Extract the [X, Y] coordinate from the center of the cell holding the provided text.  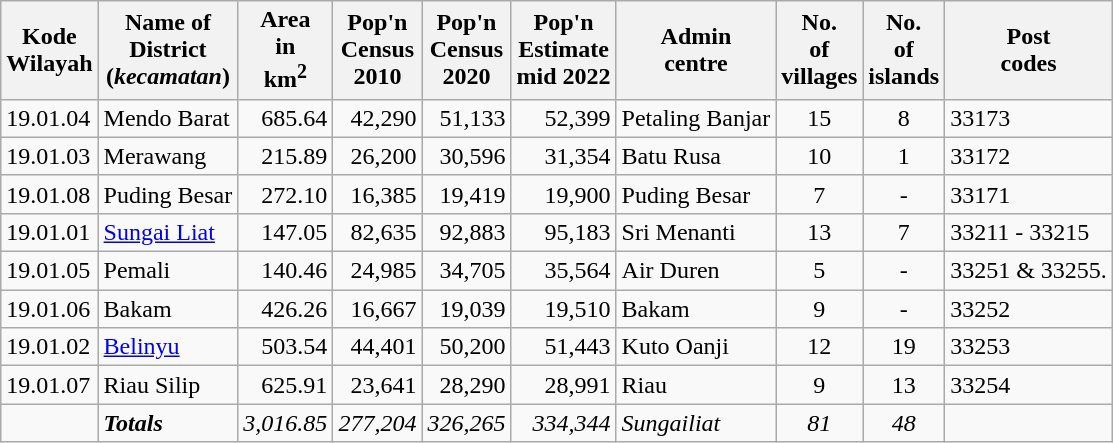
19.01.04 [50, 118]
Area in km2 [286, 50]
140.46 [286, 271]
Batu Rusa [696, 156]
Name ofDistrict (kecamatan) [168, 50]
19.01.02 [50, 347]
33253 [1029, 347]
19.01.06 [50, 309]
Sungailiat [696, 423]
1 [904, 156]
44,401 [378, 347]
33251 & 33255. [1029, 271]
147.05 [286, 232]
35,564 [564, 271]
Totals [168, 423]
81 [820, 423]
685.64 [286, 118]
51,133 [466, 118]
33172 [1029, 156]
Admincentre [696, 50]
19,900 [564, 194]
26,200 [378, 156]
Merawang [168, 156]
19.01.05 [50, 271]
82,635 [378, 232]
No.of islands [904, 50]
19.01.03 [50, 156]
15 [820, 118]
33173 [1029, 118]
Petaling Banjar [696, 118]
19,039 [466, 309]
Sri Menanti [696, 232]
8 [904, 118]
272.10 [286, 194]
Riau Silip [168, 385]
50,200 [466, 347]
Pop'nCensus2020 [466, 50]
10 [820, 156]
277,204 [378, 423]
3,016.85 [286, 423]
16,385 [378, 194]
No.of villages [820, 50]
19,510 [564, 309]
Postcodes [1029, 50]
Pop'nEstimatemid 2022 [564, 50]
Kuto Oanji [696, 347]
Pop'nCensus2010 [378, 50]
19 [904, 347]
92,883 [466, 232]
Air Duren [696, 271]
16,667 [378, 309]
334,344 [564, 423]
5 [820, 271]
Mendo Barat [168, 118]
33252 [1029, 309]
48 [904, 423]
19.01.07 [50, 385]
51,443 [564, 347]
19.01.01 [50, 232]
Pemali [168, 271]
33211 - 33215 [1029, 232]
Riau [696, 385]
28,991 [564, 385]
33254 [1029, 385]
30,596 [466, 156]
52,399 [564, 118]
19.01.08 [50, 194]
19,419 [466, 194]
Belinyu [168, 347]
426.26 [286, 309]
28,290 [466, 385]
34,705 [466, 271]
326,265 [466, 423]
215.89 [286, 156]
Sungai Liat [168, 232]
625.91 [286, 385]
23,641 [378, 385]
31,354 [564, 156]
12 [820, 347]
Kode Wilayah [50, 50]
24,985 [378, 271]
503.54 [286, 347]
95,183 [564, 232]
42,290 [378, 118]
33171 [1029, 194]
